Extract the [x, y] coordinate from the center of the cell holding the provided text.  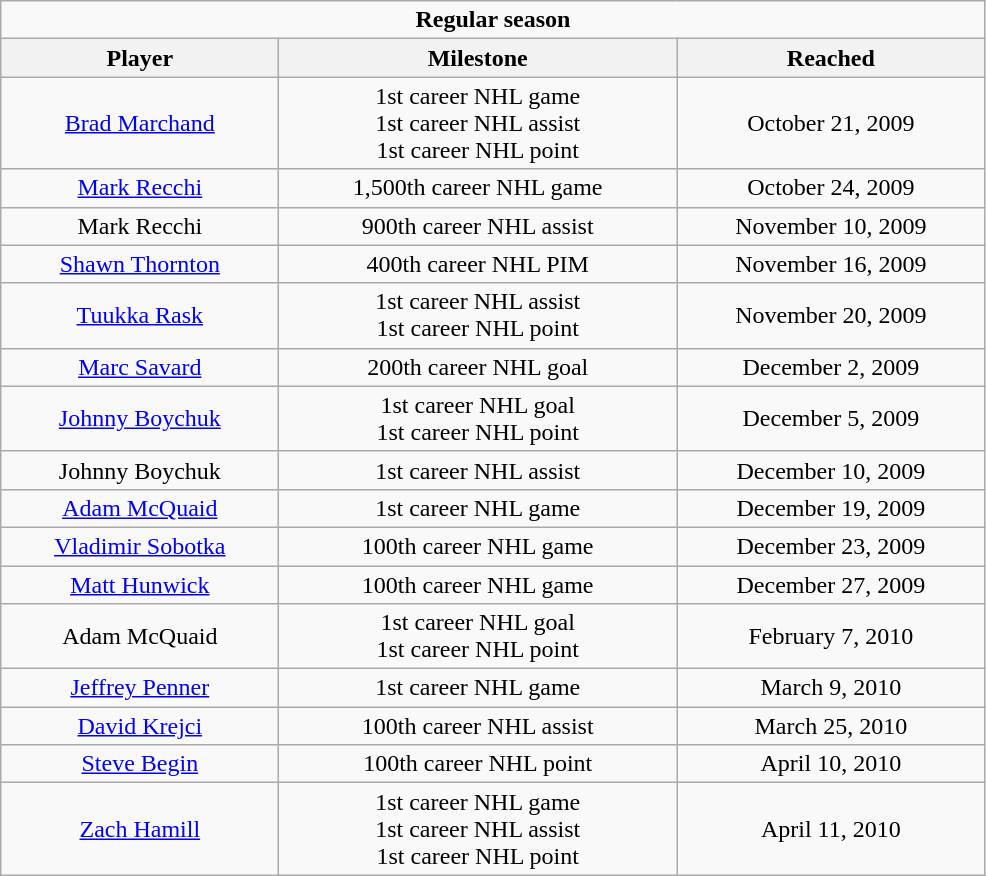
November 20, 2009 [832, 316]
November 10, 2009 [832, 226]
Vladimir Sobotka [140, 546]
900th career NHL assist [478, 226]
100th career NHL point [478, 764]
April 10, 2010 [832, 764]
Brad Marchand [140, 123]
March 25, 2010 [832, 726]
March 9, 2010 [832, 688]
Regular season [493, 20]
Matt Hunwick [140, 585]
December 5, 2009 [832, 418]
Tuukka Rask [140, 316]
400th career NHL PIM [478, 264]
200th career NHL goal [478, 367]
David Krejci [140, 726]
October 21, 2009 [832, 123]
February 7, 2010 [832, 636]
December 10, 2009 [832, 470]
November 16, 2009 [832, 264]
Player [140, 58]
1st career NHL assist1st career NHL point [478, 316]
December 2, 2009 [832, 367]
Jeffrey Penner [140, 688]
December 23, 2009 [832, 546]
100th career NHL assist [478, 726]
1st career NHL assist [478, 470]
April 11, 2010 [832, 829]
Shawn Thornton [140, 264]
Reached [832, 58]
Marc Savard [140, 367]
Milestone [478, 58]
Steve Begin [140, 764]
October 24, 2009 [832, 188]
1,500th career NHL game [478, 188]
December 19, 2009 [832, 508]
Zach Hamill [140, 829]
December 27, 2009 [832, 585]
